Capture the cell that displays the provided text and extract its [X, Y] central coordinate. 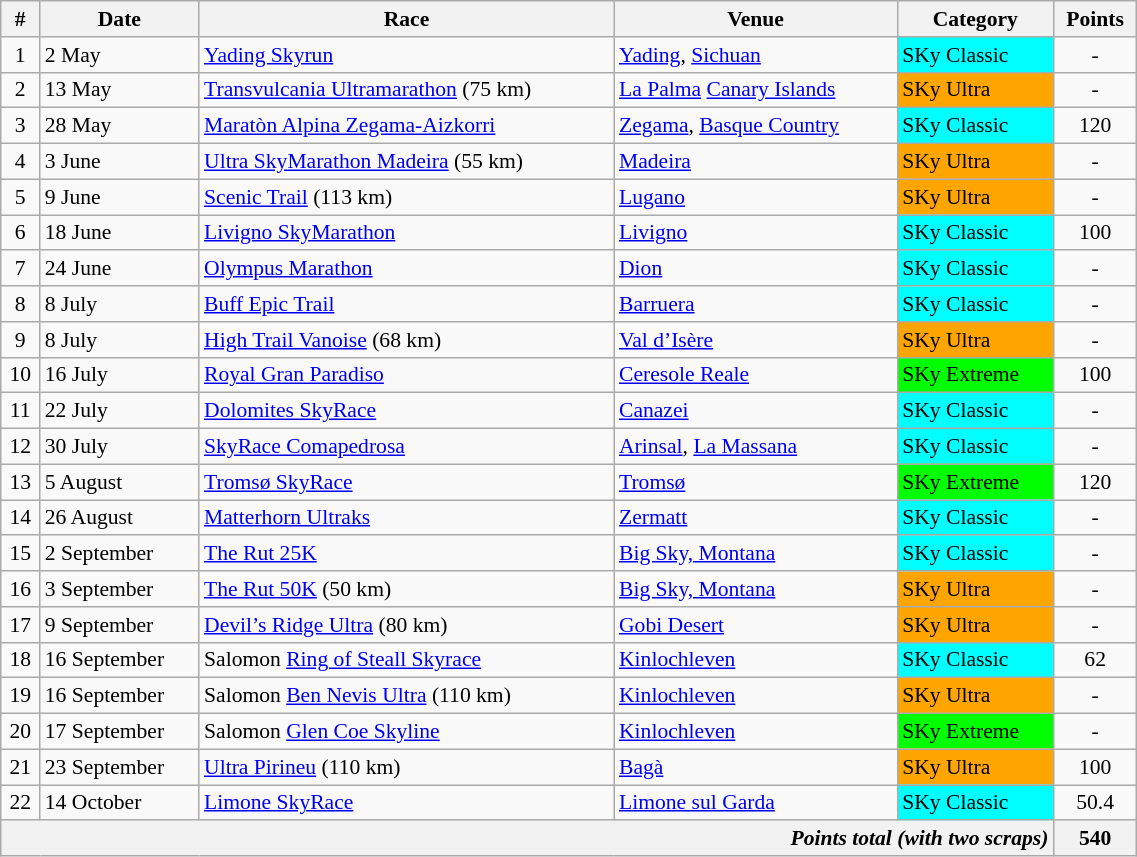
Tromsø [756, 482]
Ceresole Reale [756, 375]
16 July [120, 375]
10 [20, 375]
Livigno [756, 233]
Ultra Pirineu (110 km) [406, 767]
7 [20, 269]
The Rut 25K [406, 554]
Olympus Marathon [406, 269]
Date [120, 19]
Limone sul Garda [756, 803]
Zermatt [756, 518]
3 [20, 126]
Buff Epic Trail [406, 304]
4 [20, 162]
High Trail Vanoise (68 km) [406, 340]
22 [20, 803]
Yading, Sichuan [756, 55]
Madeira [756, 162]
Race [406, 19]
3 June [120, 162]
Royal Gran Paradiso [406, 375]
2 May [120, 55]
3 September [120, 589]
18 June [120, 233]
The Rut 50K (50 km) [406, 589]
Points [1094, 19]
Dion [756, 269]
Yading Skyrun [406, 55]
28 May [120, 126]
15 [20, 554]
540 [1094, 839]
Tromsø SkyRace [406, 482]
Salomon Glen Coe Skyline [406, 732]
14 October [120, 803]
Dolomites SkyRace [406, 411]
50.4 [1094, 803]
# [20, 19]
6 [20, 233]
24 June [120, 269]
La Palma Canary Islands [756, 90]
16 [20, 589]
9 [20, 340]
Matterhorn Ultraks [406, 518]
Transvulcania Ultramarathon (75 km) [406, 90]
17 [20, 625]
13 May [120, 90]
Points total (with two scraps) [528, 839]
20 [20, 732]
Category [975, 19]
Ultra SkyMarathon Madeira (55 km) [406, 162]
14 [20, 518]
Venue [756, 19]
Bagà [756, 767]
5 August [120, 482]
Salomon Ben Nevis Ultra (110 km) [406, 696]
Zegama, Basque Country [756, 126]
23 September [120, 767]
18 [20, 660]
Scenic Trail (113 km) [406, 197]
Arinsal, La Massana [756, 447]
22 July [120, 411]
12 [20, 447]
9 June [120, 197]
17 September [120, 732]
SkyRace Comapedrosa [406, 447]
26 August [120, 518]
Livigno SkyMarathon [406, 233]
9 September [120, 625]
Lugano [756, 197]
Maratòn Alpina Zegama-Aizkorri [406, 126]
8 [20, 304]
30 July [120, 447]
Gobi Desert [756, 625]
21 [20, 767]
Barruera [756, 304]
Devil’s Ridge Ultra (80 km) [406, 625]
Val d’Isère [756, 340]
11 [20, 411]
1 [20, 55]
Limone SkyRace [406, 803]
13 [20, 482]
Canazei [756, 411]
2 September [120, 554]
62 [1094, 660]
5 [20, 197]
Salomon Ring of Steall Skyrace [406, 660]
2 [20, 90]
19 [20, 696]
